Detect which cell encompasses the target text, then output its (X, Y) center coordinate. 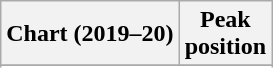
Peakposition (225, 34)
Chart (2019–20) (90, 34)
